Detect which cell encompasses the target text, then output its (X, Y) center coordinate. 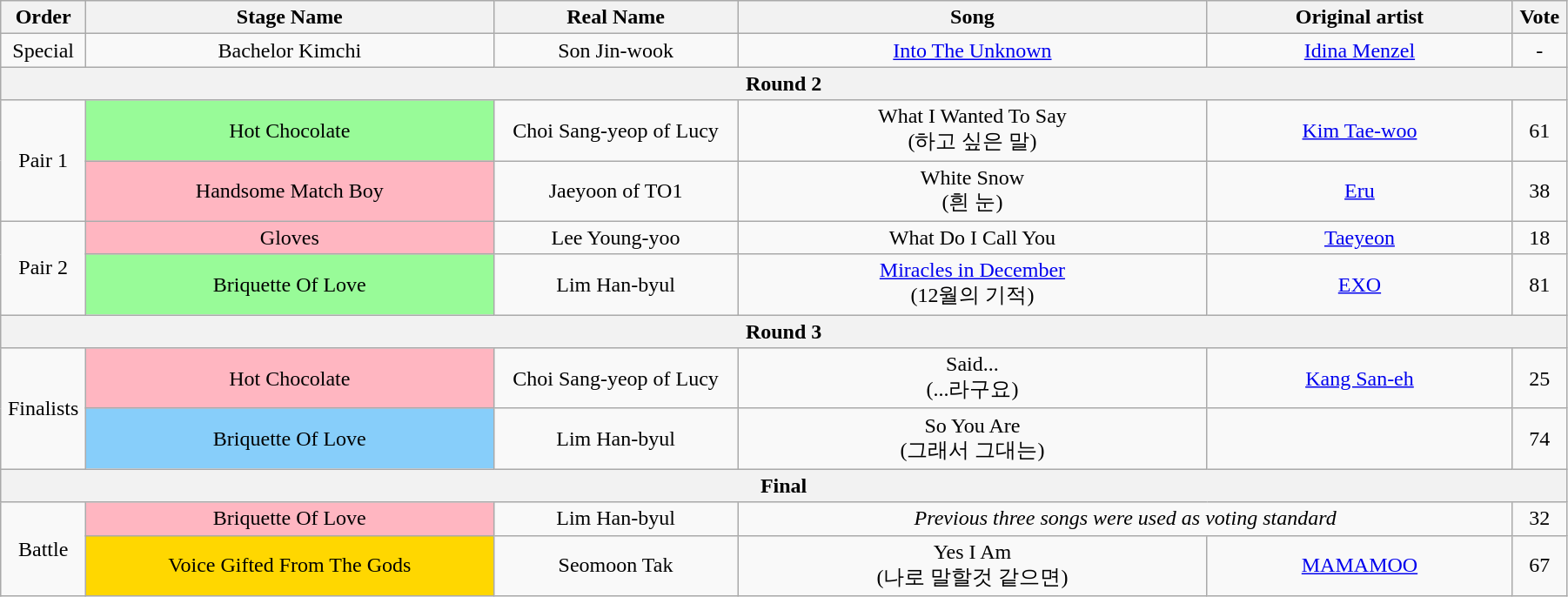
So You Are(그래서 그대는) (973, 439)
Said...(...라구요) (973, 379)
Seomoon Tak (616, 566)
Handsome Match Boy (290, 191)
67 (1539, 566)
Final (784, 486)
Special (44, 50)
Pair 1 (44, 160)
MAMAMOO (1359, 566)
What Do I Call You (973, 238)
Kang San-eh (1359, 379)
Miracles in December(12월의 기적) (973, 285)
Song (973, 17)
Original artist (1359, 17)
What I Wanted To Say(하고 싶은 말) (973, 131)
Lee Young-yoo (616, 238)
Finalists (44, 409)
Stage Name (290, 17)
Kim Tae-woo (1359, 131)
- (1539, 50)
81 (1539, 285)
White Snow(흰 눈) (973, 191)
38 (1539, 191)
Gloves (290, 238)
EXO (1359, 285)
32 (1539, 519)
Jaeyoon of TO1 (616, 191)
Idina Menzel (1359, 50)
18 (1539, 238)
Order (44, 17)
Voice Gifted From The Gods (290, 566)
25 (1539, 379)
Real Name (616, 17)
61 (1539, 131)
Round 2 (784, 84)
Into The Unknown (973, 50)
Vote (1539, 17)
74 (1539, 439)
Battle (44, 549)
Yes I Am(나로 말할것 같으면) (973, 566)
Pair 2 (44, 268)
Round 3 (784, 332)
Eru (1359, 191)
Previous three songs were used as voting standard (1125, 519)
Bachelor Kimchi (290, 50)
Son Jin-wook (616, 50)
Taeyeon (1359, 238)
